Return (X, Y) of the center of cell containing provided text 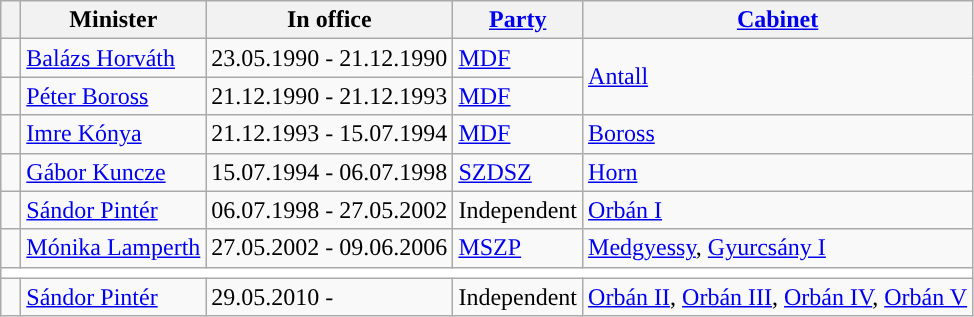
23.05.1990 - 21.12.1990 (330, 58)
06.07.1998 - 27.05.2002 (330, 210)
29.05.2010 - (330, 297)
Party (518, 20)
Gábor Kuncze (114, 172)
Balázs Horváth (114, 58)
Cabinet (778, 20)
Orbán I (778, 210)
21.12.1993 - 15.07.1994 (330, 134)
Orbán II, Orbán III, Orbán IV, Orbán V (778, 297)
Medgyessy, Gyurcsány I (778, 248)
15.07.1994 - 06.07.1998 (330, 172)
SZDSZ (518, 172)
In office (330, 20)
Boross (778, 134)
Imre Kónya (114, 134)
Mónika Lamperth (114, 248)
MSZP (518, 248)
Horn (778, 172)
Péter Boross (114, 96)
Antall (778, 77)
27.05.2002 - 09.06.2006 (330, 248)
Minister (114, 20)
21.12.1990 - 21.12.1993 (330, 96)
